Extract the (x, y) coordinate from the center of the cell holding the provided text.  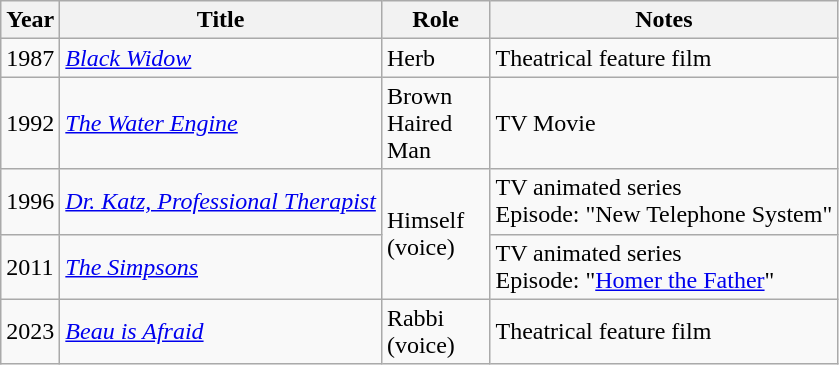
1992 (30, 123)
Year (30, 20)
Herb (436, 58)
Dr. Katz, Professional Therapist (221, 202)
Himself (voice) (436, 234)
Black Widow (221, 58)
Notes (664, 20)
Role (436, 20)
Brown Haired Man (436, 123)
TV animated seriesEpisode: "Homer the Father" (664, 266)
2011 (30, 266)
TV animated seriesEpisode: "New Telephone System" (664, 202)
The Simpsons (221, 266)
2023 (30, 332)
1996 (30, 202)
TV Movie (664, 123)
Beau is Afraid (221, 332)
Rabbi (voice) (436, 332)
The Water Engine (221, 123)
Title (221, 20)
1987 (30, 58)
